Scan for the cell matching the given text and deliver its [x, y] coordinate at center. 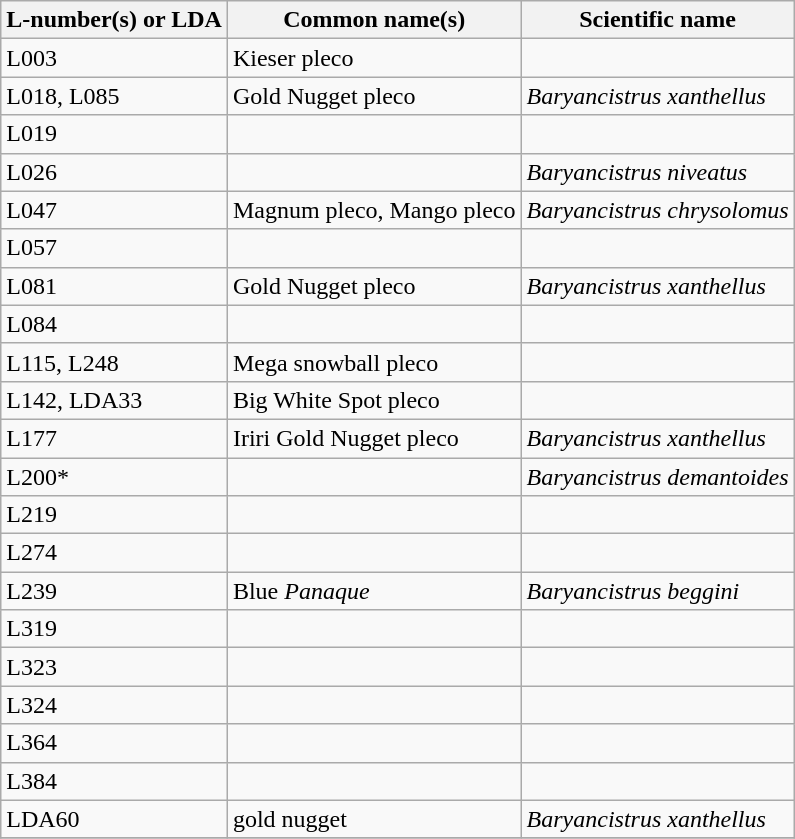
L200* [114, 477]
L084 [114, 324]
L364 [114, 743]
Baryancistrus beggini [658, 591]
Baryancistrus niveatus [658, 172]
Iriri Gold Nugget pleco [374, 438]
Big White Spot pleco [374, 400]
L018, L085 [114, 96]
L219 [114, 515]
gold nugget [374, 819]
L177 [114, 438]
L323 [114, 667]
L142, LDA33 [114, 400]
Mega snowball pleco [374, 362]
L-number(s) or LDA [114, 20]
Baryancistrus chrysolomus [658, 210]
Baryancistrus demantoides [658, 477]
Blue Panaque [374, 591]
Scientific name [658, 20]
L047 [114, 210]
L115, L248 [114, 362]
Kieser pleco [374, 58]
L384 [114, 781]
L026 [114, 172]
L019 [114, 134]
L324 [114, 705]
L003 [114, 58]
L239 [114, 591]
L081 [114, 286]
L057 [114, 248]
L274 [114, 553]
Magnum pleco, Mango pleco [374, 210]
LDA60 [114, 819]
Common name(s) [374, 20]
L319 [114, 629]
